For the text-containing cell, return its midpoint in (X, Y) coordinate format. 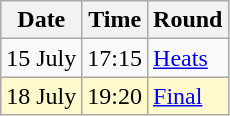
Date (42, 20)
17:15 (115, 58)
19:20 (115, 96)
18 July (42, 96)
Round (188, 20)
Time (115, 20)
Final (188, 96)
15 July (42, 58)
Heats (188, 58)
